From the cell containing the given text, extract its center point as (X, Y) coordinate. 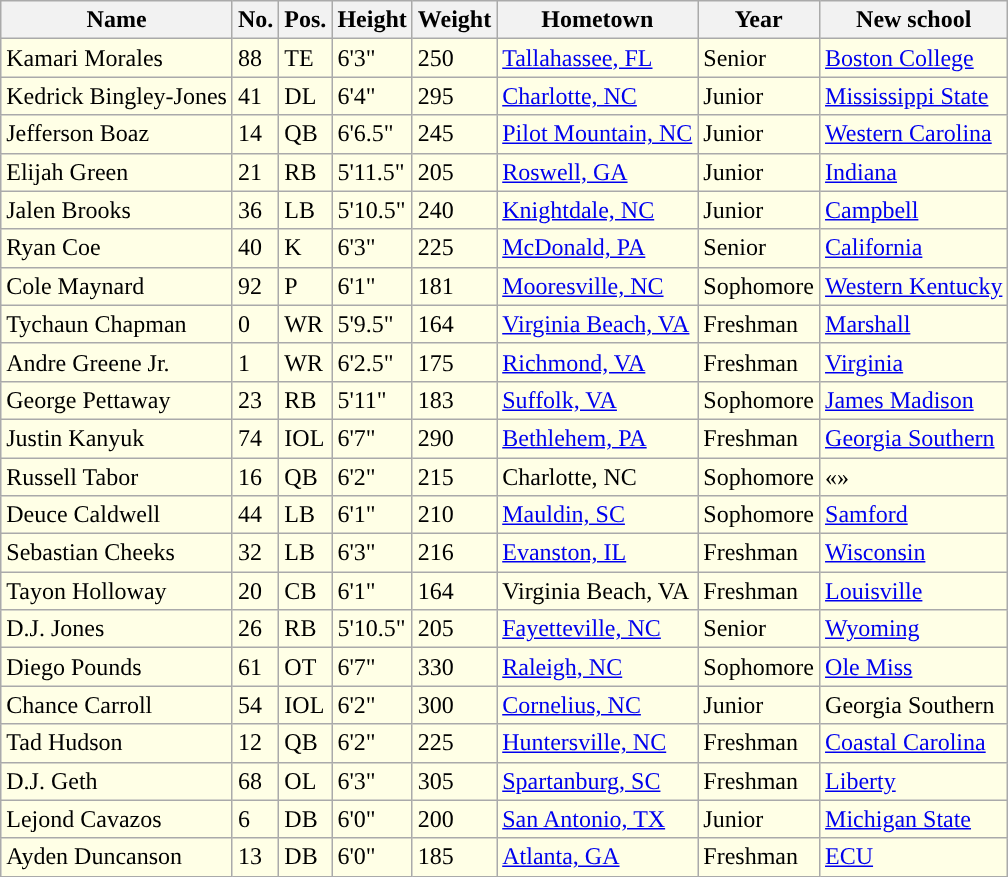
Tallahassee, FL (598, 58)
Diego Pounds (117, 667)
Coastal Carolina (914, 743)
George Pettaway (117, 400)
Andre Greene Jr. (117, 362)
Bethlehem, PA (598, 438)
OT (306, 667)
Evanston, IL (598, 553)
61 (255, 667)
210 (454, 515)
ECU (914, 857)
Michigan State (914, 819)
6'4" (372, 96)
Huntersville, NC (598, 743)
P (306, 286)
Fayetteville, NC (598, 629)
1 (255, 362)
CB (306, 591)
Justin Kanyuk (117, 438)
OL (306, 781)
Lejond Cavazos (117, 819)
K (306, 248)
250 (454, 58)
5'9.5" (372, 324)
San Antonio, TX (598, 819)
Name (117, 20)
92 (255, 286)
16 (255, 477)
Cole Maynard (117, 286)
330 (454, 667)
Russell Tabor (117, 477)
Jefferson Boaz (117, 134)
Year (759, 20)
D.J. Jones (117, 629)
Mauldin, SC (598, 515)
Campbell (914, 210)
Weight (454, 20)
20 (255, 591)
Ole Miss (914, 667)
Samford (914, 515)
Liberty (914, 781)
32 (255, 553)
McDonald, PA (598, 248)
Mississippi State (914, 96)
Ryan Coe (117, 248)
175 (454, 362)
Tad Hudson (117, 743)
13 (255, 857)
Wyoming (914, 629)
Boston College (914, 58)
295 (454, 96)
14 (255, 134)
240 (454, 210)
TE (306, 58)
Atlanta, GA (598, 857)
41 (255, 96)
Richmond, VA (598, 362)
Wisconsin (914, 553)
Elijah Green (117, 172)
Pos. (306, 20)
Cornelius, NC (598, 705)
Knightdale, NC (598, 210)
40 (255, 248)
Pilot Mountain, NC (598, 134)
Virginia (914, 362)
Hometown (598, 20)
183 (454, 400)
New school (914, 20)
216 (454, 553)
Louisville (914, 591)
Raleigh, NC (598, 667)
215 (454, 477)
54 (255, 705)
300 (454, 705)
Deuce Caldwell (117, 515)
5'11" (372, 400)
88 (255, 58)
44 (255, 515)
68 (255, 781)
Mooresville, NC (598, 286)
D.J. Geth (117, 781)
74 (255, 438)
Sebastian Cheeks (117, 553)
Roswell, GA (598, 172)
Kedrick Bingley-Jones (117, 96)
6'6.5" (372, 134)
6 (255, 819)
36 (255, 210)
245 (454, 134)
Ayden Duncanson (117, 857)
Tychaun Chapman (117, 324)
0 (255, 324)
181 (454, 286)
«» (914, 477)
Marshall (914, 324)
5'11.5" (372, 172)
Chance Carroll (117, 705)
305 (454, 781)
23 (255, 400)
26 (255, 629)
200 (454, 819)
Kamari Morales (117, 58)
21 (255, 172)
185 (454, 857)
Western Kentucky (914, 286)
Indiana (914, 172)
6'2.5" (372, 362)
James Madison (914, 400)
Jalen Brooks (117, 210)
No. (255, 20)
Height (372, 20)
Spartanburg, SC (598, 781)
DL (306, 96)
12 (255, 743)
Suffolk, VA (598, 400)
Tayon Holloway (117, 591)
Western Carolina (914, 134)
California (914, 248)
290 (454, 438)
